Detect which cell encompasses the target text, then output its [X, Y] center coordinate. 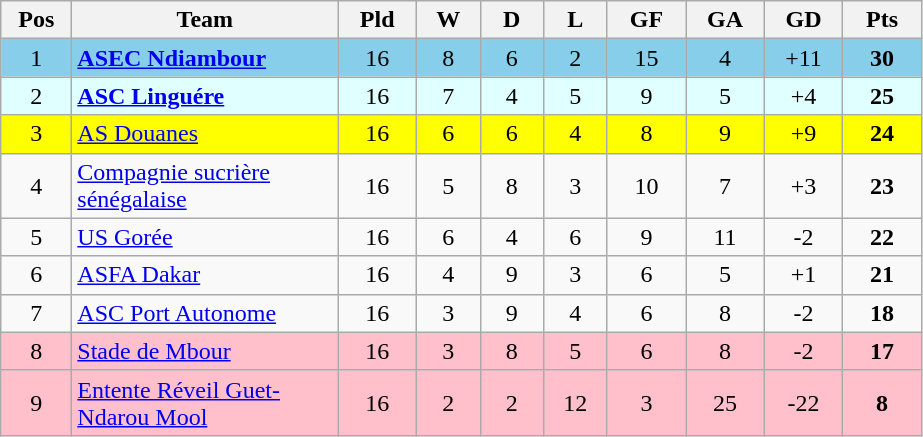
Entente Réveil Guet-Ndarou Mool [205, 402]
+3 [804, 186]
ASC Port Autonome [205, 313]
Pld [378, 20]
Stade de Mbour [205, 351]
21 [882, 275]
AS Douanes [205, 134]
GD [804, 20]
30 [882, 58]
ASEC Ndiambour [205, 58]
Pos [36, 20]
15 [646, 58]
18 [882, 313]
17 [882, 351]
22 [882, 237]
GA [726, 20]
12 [576, 402]
24 [882, 134]
+1 [804, 275]
10 [646, 186]
Compagnie sucrière sénégalaise [205, 186]
-22 [804, 402]
Pts [882, 20]
W [448, 20]
ASFA Dakar [205, 275]
+11 [804, 58]
1 [36, 58]
+9 [804, 134]
+4 [804, 96]
11 [726, 237]
US Gorée [205, 237]
GF [646, 20]
L [576, 20]
23 [882, 186]
Team [205, 20]
ASC Linguére [205, 96]
D [512, 20]
